For the text-containing cell, return its midpoint in [x, y] coordinate format. 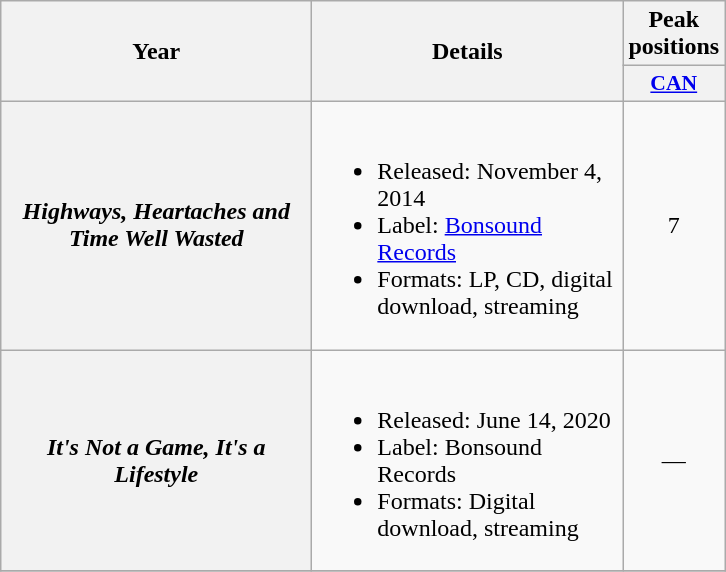
— [674, 460]
It's Not a Game, It's a Lifestyle [156, 460]
Peak positions [674, 34]
CAN [674, 84]
Details [468, 52]
Released: June 14, 2020Label: Bonsound RecordsFormats: Digital download, streaming [468, 460]
Highways, Heartaches and Time Well Wasted [156, 225]
Year [156, 52]
7 [674, 225]
Released: November 4, 2014Label: Bonsound RecordsFormats: LP, CD, digital download, streaming [468, 225]
